Detect which cell encompasses the target text, then output its [X, Y] center coordinate. 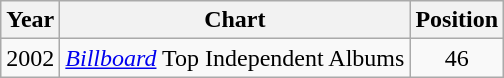
Billboard Top Independent Albums [235, 58]
Position [457, 20]
46 [457, 58]
Chart [235, 20]
Year [30, 20]
2002 [30, 58]
